Pinpoint the cell where the given text exists, returning its (X, Y) midpoint coordinate. 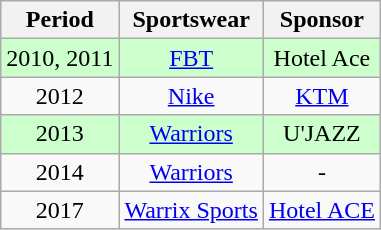
U'JAZZ (322, 134)
2012 (60, 96)
2017 (60, 210)
FBT (191, 58)
2014 (60, 172)
2010, 2011 (60, 58)
Nike (191, 96)
Sportswear (191, 20)
Sponsor (322, 20)
2013 (60, 134)
Hotel Ace (322, 58)
KTM (322, 96)
Period (60, 20)
Hotel ACE (322, 210)
- (322, 172)
Warrix Sports (191, 210)
